Provide the [x, y] coordinate of the cell's center where the given text is located.  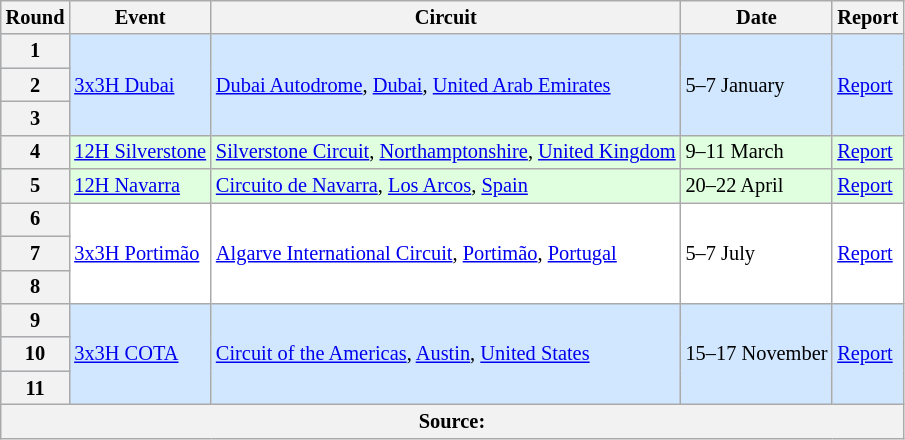
7 [36, 253]
15–17 November [757, 354]
10 [36, 354]
Silverstone Circuit, Northamptonshire, United Kingdom [446, 152]
Circuito de Navarra, Los Arcos, Spain [446, 186]
20–22 April [757, 186]
8 [36, 287]
12H Navarra [140, 186]
6 [36, 219]
12H Silverstone [140, 152]
Date [757, 17]
3 [36, 118]
3x3H Dubai [140, 84]
5–7 July [757, 252]
2 [36, 85]
Event [140, 17]
4 [36, 152]
5 [36, 186]
3x3H COTA [140, 354]
3x3H Portimão [140, 252]
Source: [452, 421]
5–7 January [757, 84]
1 [36, 51]
Round [36, 17]
9–11 March [757, 152]
Dubai Autodrome, Dubai, United Arab Emirates [446, 84]
Algarve International Circuit, Portimão, Portugal [446, 252]
Circuit of the Americas, Austin, United States [446, 354]
11 [36, 388]
Circuit [446, 17]
9 [36, 320]
